Capture the cell that displays the provided text and extract its (X, Y) central coordinate. 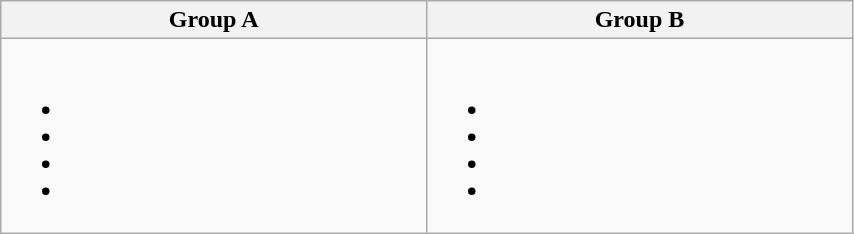
Group B (640, 20)
Group A (214, 20)
